From the cell containing the given text, extract its center point as [x, y] coordinate. 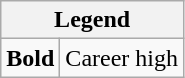
Legend [92, 20]
Career high [122, 58]
Bold [30, 58]
